Scan for the cell matching the given text and deliver its [X, Y] coordinate at center. 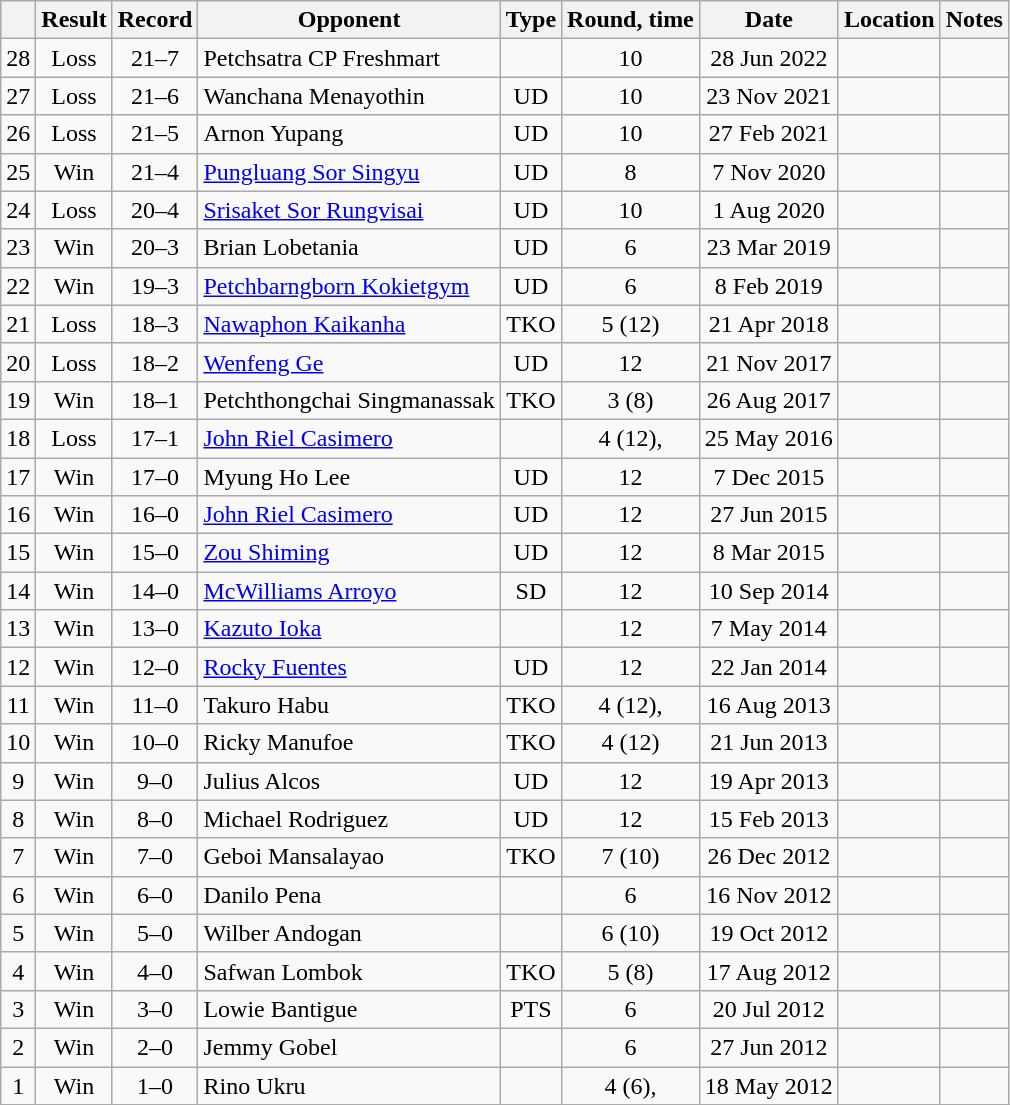
28 [18, 58]
Myung Ho Lee [349, 477]
15 [18, 553]
19 Oct 2012 [768, 933]
2 [18, 1047]
9–0 [155, 781]
7 Dec 2015 [768, 477]
20 [18, 362]
16–0 [155, 515]
27 [18, 96]
23 Mar 2019 [768, 248]
19 [18, 400]
Result [74, 20]
27 Jun 2012 [768, 1047]
Notes [974, 20]
21–7 [155, 58]
Wenfeng Ge [349, 362]
SD [530, 591]
5 (8) [631, 971]
Type [530, 20]
8 Mar 2015 [768, 553]
13–0 [155, 629]
18 May 2012 [768, 1085]
17 [18, 477]
Rino Ukru [349, 1085]
Kazuto Ioka [349, 629]
Lowie Bantigue [349, 1009]
Round, time [631, 20]
Zou Shiming [349, 553]
10 Sep 2014 [768, 591]
17–0 [155, 477]
Michael Rodriguez [349, 819]
26 Dec 2012 [768, 857]
23 [18, 248]
18 [18, 438]
Location [889, 20]
6 (10) [631, 933]
PTS [530, 1009]
27 Feb 2021 [768, 134]
9 [18, 781]
Petchbarngborn Kokietgym [349, 286]
27 Jun 2015 [768, 515]
22 Jan 2014 [768, 667]
26 Aug 2017 [768, 400]
Nawaphon Kaikanha [349, 324]
Brian Lobetania [349, 248]
21 Jun 2013 [768, 743]
22 [18, 286]
20–3 [155, 248]
14 [18, 591]
21–6 [155, 96]
21–4 [155, 172]
16 Nov 2012 [768, 895]
4 (12) [631, 743]
18–2 [155, 362]
18–1 [155, 400]
18–3 [155, 324]
6–0 [155, 895]
3–0 [155, 1009]
17–1 [155, 438]
Arnon Yupang [349, 134]
2–0 [155, 1047]
Ricky Manufoe [349, 743]
Srisaket Sor Rungvisai [349, 210]
16 [18, 515]
11–0 [155, 705]
Petchsatra CP Freshmart [349, 58]
5–0 [155, 933]
3 (8) [631, 400]
1 [18, 1085]
17 Aug 2012 [768, 971]
26 [18, 134]
4–0 [155, 971]
Rocky Fuentes [349, 667]
Petchthongchai Singmanassak [349, 400]
21 [18, 324]
Date [768, 20]
3 [18, 1009]
Geboi Mansalayao [349, 857]
7 Nov 2020 [768, 172]
Safwan Lombok [349, 971]
25 May 2016 [768, 438]
Opponent [349, 20]
Danilo Pena [349, 895]
1–0 [155, 1085]
7–0 [155, 857]
4 [18, 971]
Wilber Andogan [349, 933]
28 Jun 2022 [768, 58]
25 [18, 172]
Takuro Habu [349, 705]
10–0 [155, 743]
14–0 [155, 591]
23 Nov 2021 [768, 96]
Jemmy Gobel [349, 1047]
20 Jul 2012 [768, 1009]
8 Feb 2019 [768, 286]
4 (6), [631, 1085]
5 (12) [631, 324]
7 May 2014 [768, 629]
7 [18, 857]
20–4 [155, 210]
15 Feb 2013 [768, 819]
8–0 [155, 819]
12–0 [155, 667]
16 Aug 2013 [768, 705]
24 [18, 210]
McWilliams Arroyo [349, 591]
21–5 [155, 134]
1 Aug 2020 [768, 210]
19–3 [155, 286]
7 (10) [631, 857]
15–0 [155, 553]
Julius Alcos [349, 781]
Pungluang Sor Singyu [349, 172]
13 [18, 629]
19 Apr 2013 [768, 781]
Wanchana Menayothin [349, 96]
21 Nov 2017 [768, 362]
21 Apr 2018 [768, 324]
5 [18, 933]
Record [155, 20]
11 [18, 705]
